Locate the cell with the specified text and output its (X, Y) center coordinate. 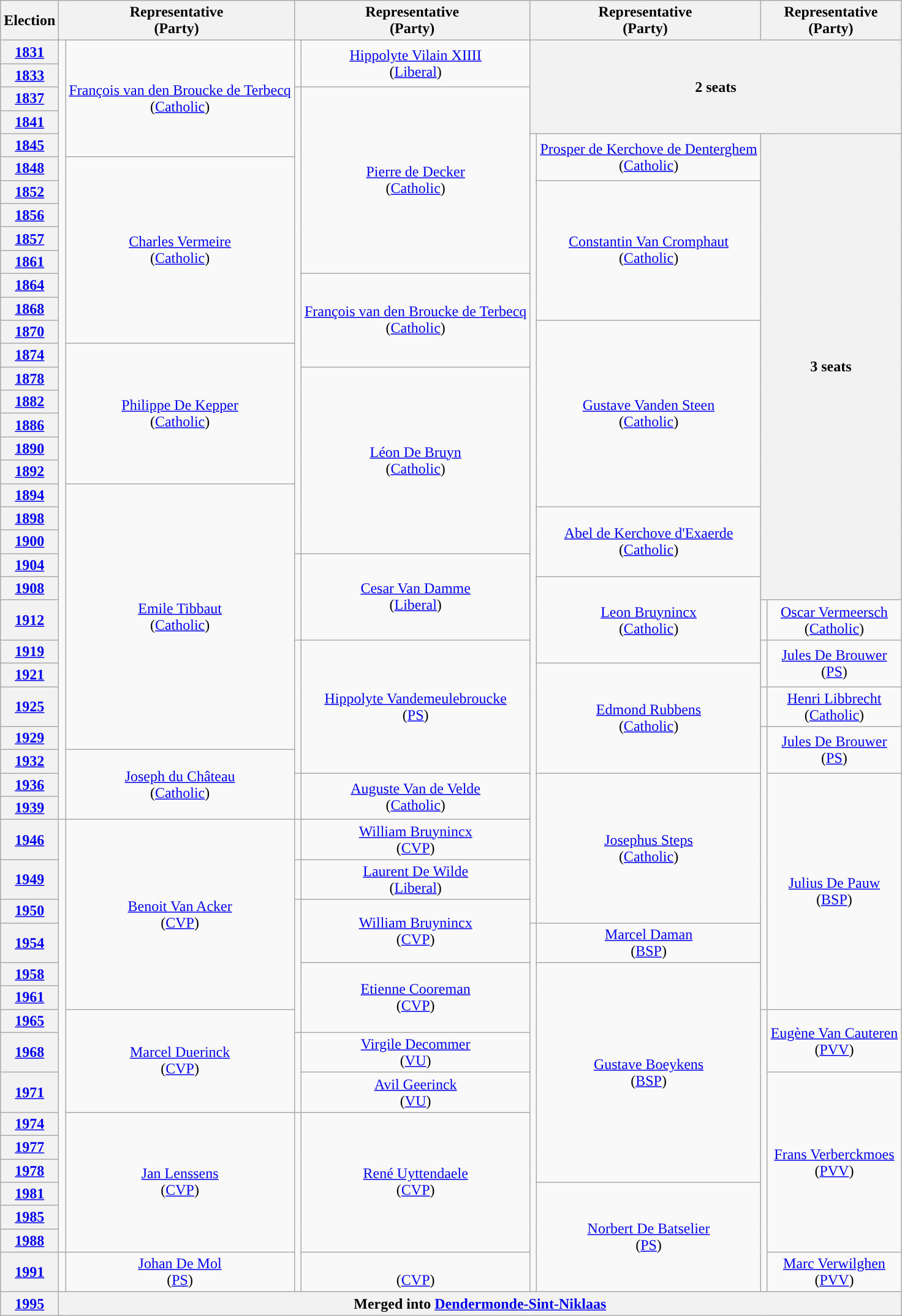
Norbert De Batselier(PS) (648, 1238)
1908 (29, 588)
1968 (29, 1053)
1971 (29, 1092)
(CVP) (415, 1272)
1892 (29, 472)
3 seats (831, 366)
1856 (29, 215)
Charles Vermeire(Catholic) (180, 250)
2 seats (716, 87)
Gustave Vanden Steen(Catholic) (648, 414)
Marcel Duerinck(CVP) (180, 1061)
1978 (29, 1171)
Emile Tibbaut(Catholic) (180, 616)
1857 (29, 238)
1890 (29, 448)
Leon Bruynincx(Catholic) (648, 620)
Cesar Van Damme(Liberal) (415, 597)
Jan Lenssens(CVP) (180, 1182)
Laurent De Wilde(Liberal) (415, 880)
Eugène Van Cauteren(PVV) (835, 1040)
René Uyttendaele(CVP) (415, 1182)
1921 (29, 675)
1831 (29, 52)
1950 (29, 911)
1988 (29, 1241)
1894 (29, 495)
1904 (29, 565)
Johan De Mol(PS) (180, 1272)
Josephus Steps(Catholic) (648, 848)
1949 (29, 880)
1939 (29, 808)
1932 (29, 762)
1919 (29, 651)
1898 (29, 518)
1974 (29, 1124)
Auguste Van de Velde(Catholic) (415, 796)
1936 (29, 785)
1874 (29, 355)
Frans Verberckmoes(PVV) (835, 1162)
1848 (29, 168)
Léon De Bruyn(Catholic) (415, 460)
1981 (29, 1194)
1861 (29, 262)
1868 (29, 308)
Edmond Rubbens(Catholic) (648, 718)
1852 (29, 192)
1878 (29, 379)
Henri Libbrecht(Catholic) (835, 706)
1841 (29, 122)
1991 (29, 1272)
1961 (29, 997)
1929 (29, 738)
1837 (29, 99)
1833 (29, 75)
Philippe De Kepper(Catholic) (180, 414)
Benoit Van Acker(CVP) (180, 914)
Abel de Kerchove d'Exaerde(Catholic) (648, 542)
Prosper de Kerchove de Denterghem(Catholic) (648, 157)
1845 (29, 145)
Hippolyte Vilain XIIII(Liberal) (415, 64)
Marcel Daman(BSP) (648, 942)
1870 (29, 332)
Election (29, 21)
Joseph du Château(Catholic) (180, 785)
1912 (29, 620)
1995 (29, 1304)
Constantin Van Cromphaut(Catholic) (648, 250)
1985 (29, 1217)
Merged into Dendermonde-Sint-Niklaas (480, 1304)
1977 (29, 1147)
1965 (29, 1021)
Avil Geerinck(VU) (415, 1092)
1925 (29, 706)
1954 (29, 942)
Etienne Cooreman(CVP) (415, 997)
1958 (29, 974)
Julius De Pauw(BSP) (835, 891)
Pierre de Decker(Catholic) (415, 180)
Marc Verwilghen(PVV) (835, 1272)
1864 (29, 285)
1886 (29, 425)
Virgile Decommer(VU) (415, 1053)
1882 (29, 402)
Hippolyte Vandemeulebroucke(PS) (415, 706)
Gustave Boeykens(BSP) (648, 1072)
1900 (29, 542)
1946 (29, 839)
Oscar Vermeersch(Catholic) (835, 620)
